From the cell containing the given text, extract its center point as (X, Y) coordinate. 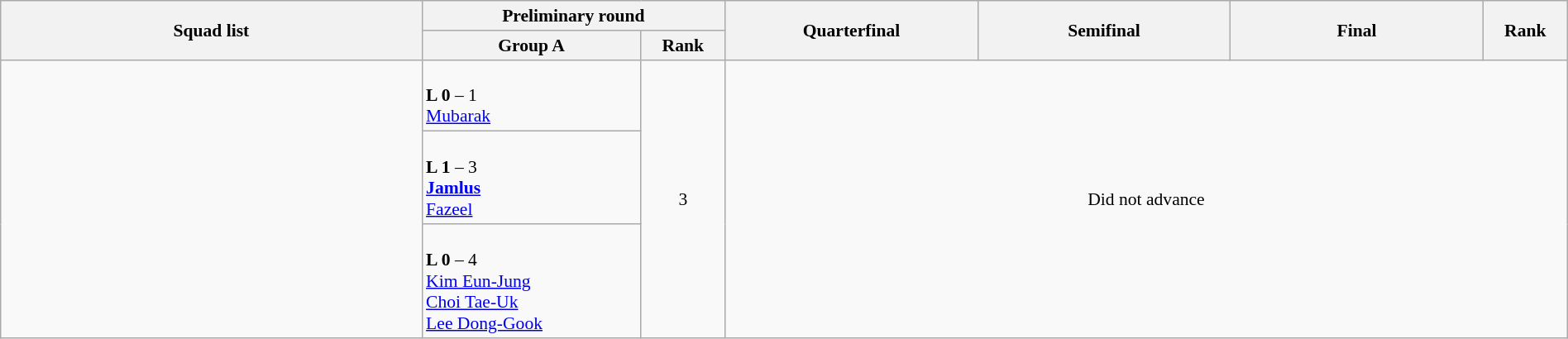
Squad list (212, 30)
Quarterfinal (852, 30)
Did not advance (1146, 198)
Preliminary round (574, 16)
L 0 – 4Kim Eun-Jung Choi Tae-Uk Lee Dong-Gook (531, 281)
Semifinal (1104, 30)
Group A (531, 45)
L 0 – 1Mubarak (531, 96)
L 1 – 3Jamlus Fazeel (531, 178)
3 (683, 198)
Final (1357, 30)
